Output the [X, Y] coordinate of the center of the cell containing the given text.  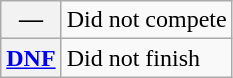
Did not finish [146, 58]
DNF [31, 58]
— [31, 20]
Did not compete [146, 20]
